Provide the (X, Y) coordinate of the cell's center where the given text is located.  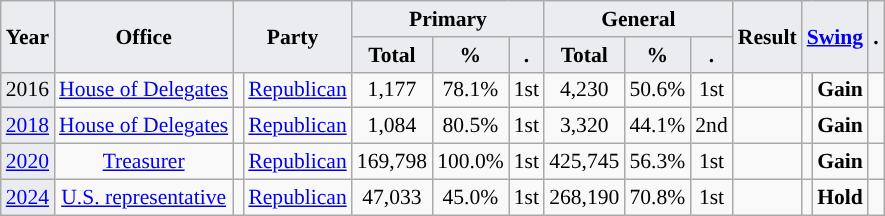
2024 (28, 197)
100.0% (470, 162)
2020 (28, 162)
2018 (28, 126)
56.3% (657, 162)
1,084 (392, 126)
44.1% (657, 126)
268,190 (584, 197)
3,320 (584, 126)
4,230 (584, 90)
Hold (840, 197)
425,745 (584, 162)
50.6% (657, 90)
70.8% (657, 197)
2nd (712, 126)
Treasurer (144, 162)
47,033 (392, 197)
Party (292, 36)
Year (28, 36)
2016 (28, 90)
Primary (448, 19)
General (638, 19)
1,177 (392, 90)
Result (768, 36)
80.5% (470, 126)
45.0% (470, 197)
169,798 (392, 162)
U.S. representative (144, 197)
Swing (836, 36)
Office (144, 36)
78.1% (470, 90)
